Locate the cell with the specified text and output its [X, Y] center coordinate. 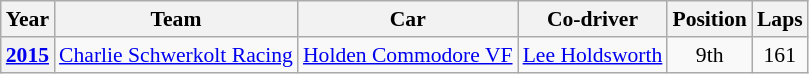
2015 [28, 55]
Position [709, 19]
Team [176, 19]
Co-driver [593, 19]
Laps [780, 19]
9th [709, 55]
Lee Holdsworth [593, 55]
Holden Commodore VF [408, 55]
Year [28, 19]
161 [780, 55]
Charlie Schwerkolt Racing [176, 55]
Car [408, 19]
